Find where the given text appears and provide that cell's center as (x, y) coordinate. 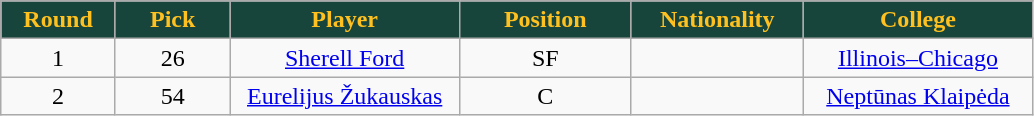
C (545, 96)
Player (344, 20)
Sherell Ford (344, 58)
Position (545, 20)
College (918, 20)
26 (172, 58)
Illinois–Chicago (918, 58)
Nationality (717, 20)
SF (545, 58)
Neptūnas Klaipėda (918, 96)
1 (58, 58)
Eurelijus Žukauskas (344, 96)
2 (58, 96)
Round (58, 20)
54 (172, 96)
Pick (172, 20)
